For the text-containing cell, return its midpoint in (x, y) coordinate format. 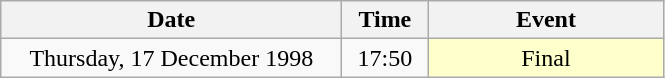
Time (385, 20)
Final (546, 58)
Event (546, 20)
Thursday, 17 December 1998 (172, 58)
17:50 (385, 58)
Date (172, 20)
